Capture the cell that displays the provided text and extract its [X, Y] central coordinate. 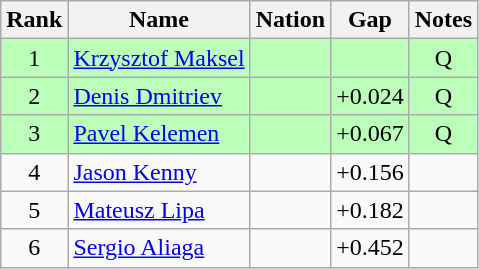
Pavel Kelemen [159, 134]
1 [34, 58]
+0.024 [370, 96]
Krzysztof Maksel [159, 58]
Notes [443, 20]
2 [34, 96]
3 [34, 134]
Mateusz Lipa [159, 210]
+0.452 [370, 248]
Nation [290, 20]
Jason Kenny [159, 172]
6 [34, 248]
Gap [370, 20]
Denis Dmitriev [159, 96]
Name [159, 20]
Rank [34, 20]
+0.182 [370, 210]
+0.156 [370, 172]
+0.067 [370, 134]
Sergio Aliaga [159, 248]
5 [34, 210]
4 [34, 172]
